Find where the given text appears and provide that cell's center as [X, Y] coordinate. 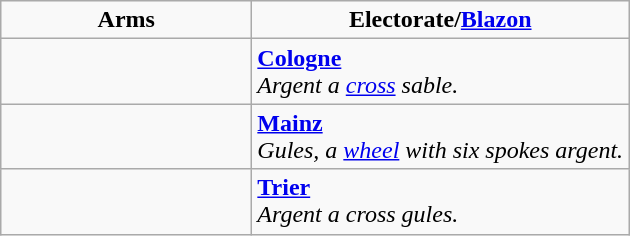
CologneArgent a cross sable. [440, 72]
MainzGules, a wheel with six spokes argent. [440, 136]
Electorate/Blazon [440, 20]
TrierArgent a cross gules. [440, 202]
Arms [126, 20]
